Locate the cell with the specified text and output its (X, Y) center coordinate. 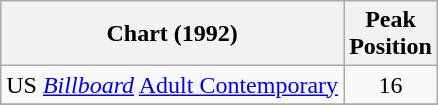
16 (391, 85)
PeakPosition (391, 34)
US Billboard Adult Contemporary (172, 85)
Chart (1992) (172, 34)
